Return the (x, y) coordinate for the center point of the cell that contains the specified text.  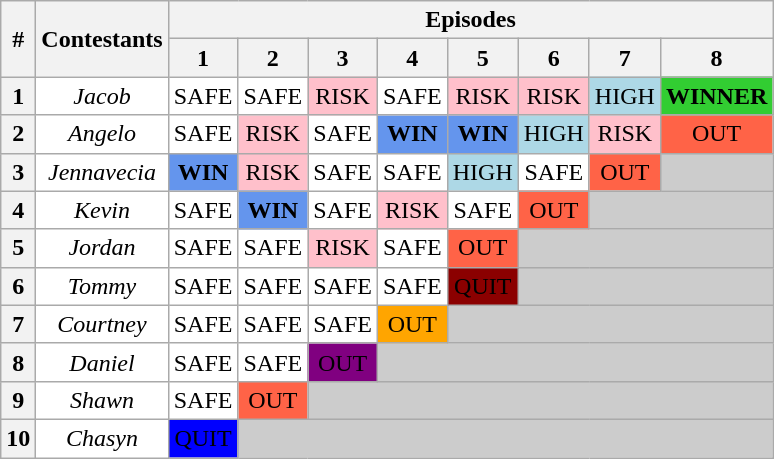
Chasyn (102, 438)
Courtney (102, 324)
# (18, 39)
Jennavecia (102, 172)
9 (18, 400)
WINNER (716, 96)
10 (18, 438)
Daniel (102, 362)
Episodes (470, 20)
Tommy (102, 286)
Kevin (102, 210)
Jordan (102, 248)
Jacob (102, 96)
Shawn (102, 400)
Contestants (102, 39)
Angelo (102, 134)
